Capture the cell that displays the provided text and extract its [X, Y] central coordinate. 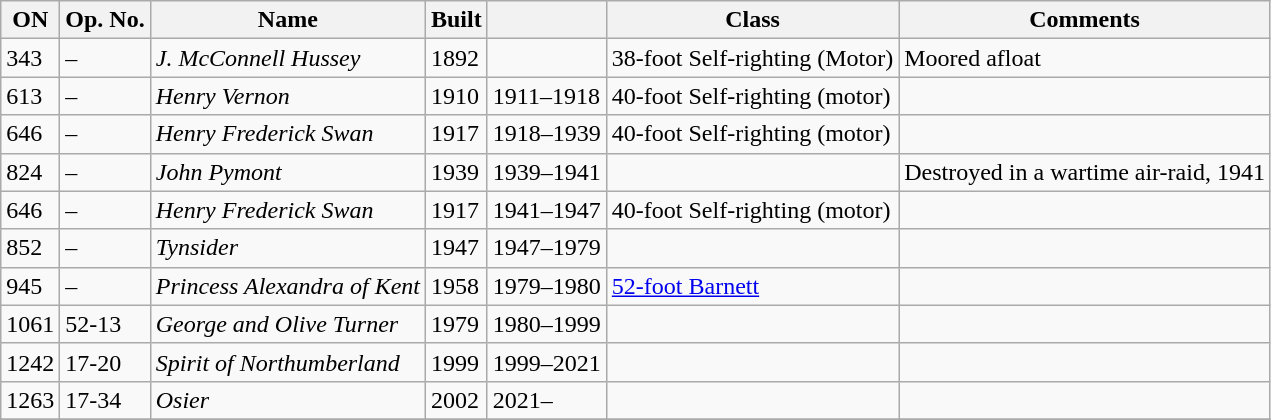
2021– [546, 400]
1918–1939 [546, 134]
1947 [456, 248]
Tynsider [288, 248]
52-foot Barnett [752, 286]
1979 [456, 324]
1061 [30, 324]
2002 [456, 400]
Op. No. [105, 20]
17-20 [105, 362]
Destroyed in a wartime air-raid, 1941 [1085, 172]
John Pymont [288, 172]
1263 [30, 400]
Osier [288, 400]
1939 [456, 172]
1242 [30, 362]
Spirit of Northumberland [288, 362]
52-13 [105, 324]
1999–2021 [546, 362]
1947–1979 [546, 248]
Built [456, 20]
Moored afloat [1085, 58]
38-foot Self-righting (Motor) [752, 58]
1999 [456, 362]
1892 [456, 58]
945 [30, 286]
1980–1999 [546, 324]
1979–1980 [546, 286]
1910 [456, 96]
1941–1947 [546, 210]
1939–1941 [546, 172]
343 [30, 58]
Comments [1085, 20]
ON [30, 20]
17-34 [105, 400]
George and Olive Turner [288, 324]
824 [30, 172]
Princess Alexandra of Kent [288, 286]
Class [752, 20]
1958 [456, 286]
J. McConnell Hussey [288, 58]
852 [30, 248]
Henry Vernon [288, 96]
Name [288, 20]
613 [30, 96]
1911–1918 [546, 96]
